Search for the cell housing the specified text and yield its (x, y) center coordinate. 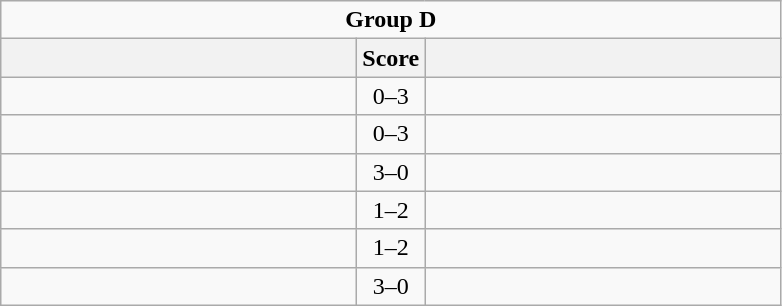
Score (391, 58)
Group D (391, 20)
